Return (x, y) of the center of cell containing provided text 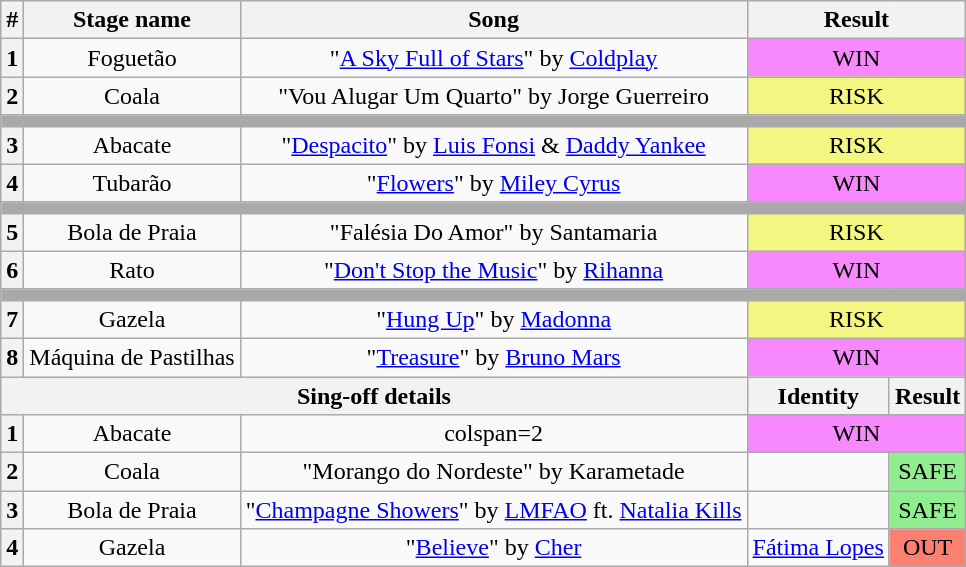
"Champagne Showers" by LMFAO ft. Natalia Kills (494, 510)
"Morango do Nordeste" by Karametade (494, 472)
Sing-off details (374, 395)
7 (12, 319)
5 (12, 232)
Máquina de Pastilhas (132, 357)
Stage name (132, 20)
colspan=2 (494, 434)
"Hung Up" by Madonna (494, 319)
Tubarão (132, 183)
"Believe" by Cher (494, 548)
"Vou Alugar Um Quarto" by Jorge Guerreiro (494, 96)
"Flowers" by Miley Cyrus (494, 183)
"Don't Stop the Music" by Rihanna (494, 270)
6 (12, 270)
8 (12, 357)
OUT (927, 548)
"Despacito" by Luis Fonsi & Daddy Yankee (494, 145)
"Falésia Do Amor" by Santamaria (494, 232)
Foguetão (132, 58)
Rato (132, 270)
# (12, 20)
Identity (818, 395)
"A Sky Full of Stars" by Coldplay (494, 58)
Song (494, 20)
Fátima Lopes (818, 548)
"Treasure" by Bruno Mars (494, 357)
